Provide the [X, Y] coordinate of the cell's center where the given text is located.  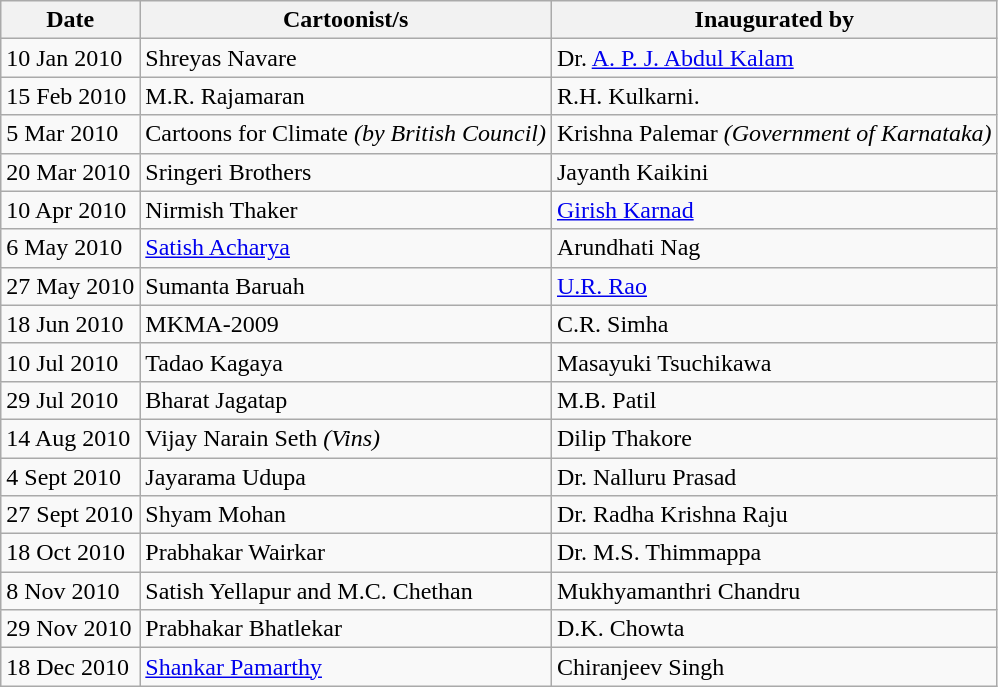
10 Apr 2010 [70, 210]
Mukhyamanthri Chandru [774, 591]
Vijay Narain Seth (Vins) [346, 438]
29 Jul 2010 [70, 400]
15 Feb 2010 [70, 96]
Chiranjeev Singh [774, 667]
20 Mar 2010 [70, 172]
Satish Acharya [346, 248]
6 May 2010 [70, 248]
Satish Yellapur and M.C. Chethan [346, 591]
Shankar Pamarthy [346, 667]
27 May 2010 [70, 286]
18 Dec 2010 [70, 667]
Shyam Mohan [346, 515]
Jayanth Kaikini [774, 172]
Prabhakar Bhatlekar [346, 629]
10 Jul 2010 [70, 362]
Dr. Radha Krishna Raju [774, 515]
8 Nov 2010 [70, 591]
Bharat Jagatap [346, 400]
Cartoons for Climate (by British Council) [346, 134]
M.R. Rajamaran [346, 96]
27 Sept 2010 [70, 515]
MKMA-2009 [346, 324]
Inaugurated by [774, 20]
29 Nov 2010 [70, 629]
Date [70, 20]
Sringeri Brothers [346, 172]
Arundhati Nag [774, 248]
10 Jan 2010 [70, 58]
Masayuki Tsuchikawa [774, 362]
C.R. Simha [774, 324]
Prabhakar Wairkar [346, 553]
Cartoonist/s [346, 20]
Dr. M.S. Thimmappa [774, 553]
14 Aug 2010 [70, 438]
Girish Karnad [774, 210]
R.H. Kulkarni. [774, 96]
D.K. Chowta [774, 629]
5 Mar 2010 [70, 134]
Jayarama Udupa [346, 477]
18 Oct 2010 [70, 553]
18 Jun 2010 [70, 324]
Nirmish Thaker [346, 210]
Dr. Nalluru Prasad [774, 477]
Sumanta Baruah [346, 286]
Krishna Palemar (Government of Karnataka) [774, 134]
M.B. Patil [774, 400]
U.R. Rao [774, 286]
Dr. A. P. J. Abdul Kalam [774, 58]
Dilip Thakore [774, 438]
Tadao Kagaya [346, 362]
4 Sept 2010 [70, 477]
Shreyas Navare [346, 58]
